Determine the (X, Y) coordinate at the center of the cell enclosing the given text.  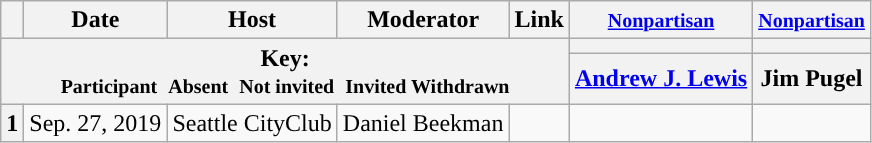
Seattle CityClub (252, 123)
Andrew J. Lewis (660, 78)
Daniel Beekman (423, 123)
Jim Pugel (812, 78)
Date (96, 20)
Key: Participant Absent Not invited Invited Withdrawn (286, 72)
Link (539, 20)
Moderator (423, 20)
Sep. 27, 2019 (96, 123)
Host (252, 20)
1 (12, 123)
